From the cell containing the given text, extract its center point as [x, y] coordinate. 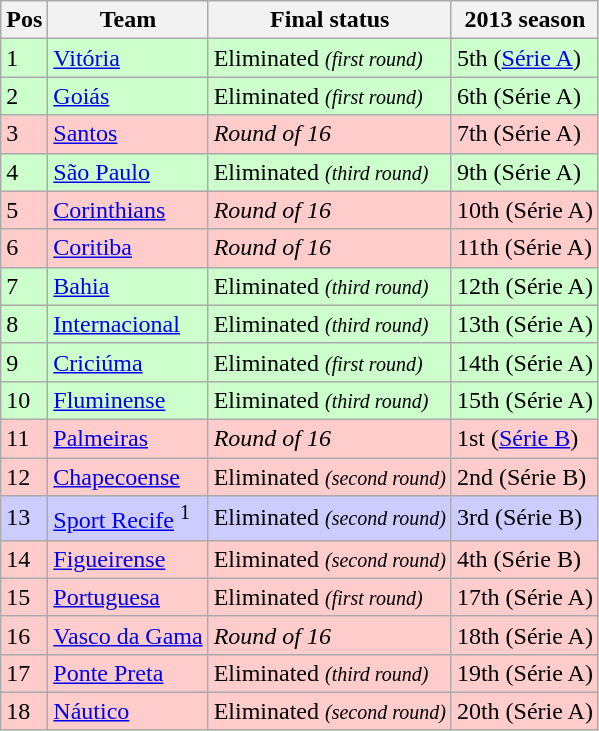
2013 season [524, 20]
13th (Série A) [524, 324]
1 [24, 58]
17 [24, 673]
Palmeiras [128, 438]
12 [24, 477]
3 [24, 134]
6th (Série A) [524, 96]
São Paulo [128, 172]
18 [24, 711]
Fluminense [128, 400]
15 [24, 597]
Bahia [128, 286]
15th (Série A) [524, 400]
Pos [24, 20]
Final status [330, 20]
12th (Série A) [524, 286]
Vasco da Gama [128, 635]
2nd (Série B) [524, 477]
8 [24, 324]
14th (Série A) [524, 362]
Coritiba [128, 248]
16 [24, 635]
Goiás [128, 96]
7 [24, 286]
Sport Recife 1 [128, 518]
Santos [128, 134]
10th (Série A) [524, 210]
1st (Série B) [524, 438]
11 [24, 438]
Internacional [128, 324]
2 [24, 96]
20th (Série A) [524, 711]
9 [24, 362]
7th (Série A) [524, 134]
5 [24, 210]
17th (Série A) [524, 597]
3rd (Série B) [524, 518]
5th (Série A) [524, 58]
13 [24, 518]
Náutico [128, 711]
Criciúma [128, 362]
10 [24, 400]
Vitória [128, 58]
4 [24, 172]
Ponte Preta [128, 673]
19th (Série A) [524, 673]
18th (Série A) [524, 635]
11th (Série A) [524, 248]
Corinthians [128, 210]
6 [24, 248]
Figueirense [128, 559]
Chapecoense [128, 477]
14 [24, 559]
9th (Série A) [524, 172]
Portuguesa [128, 597]
Team [128, 20]
4th (Série B) [524, 559]
